Capture the cell that displays the provided text and extract its (X, Y) central coordinate. 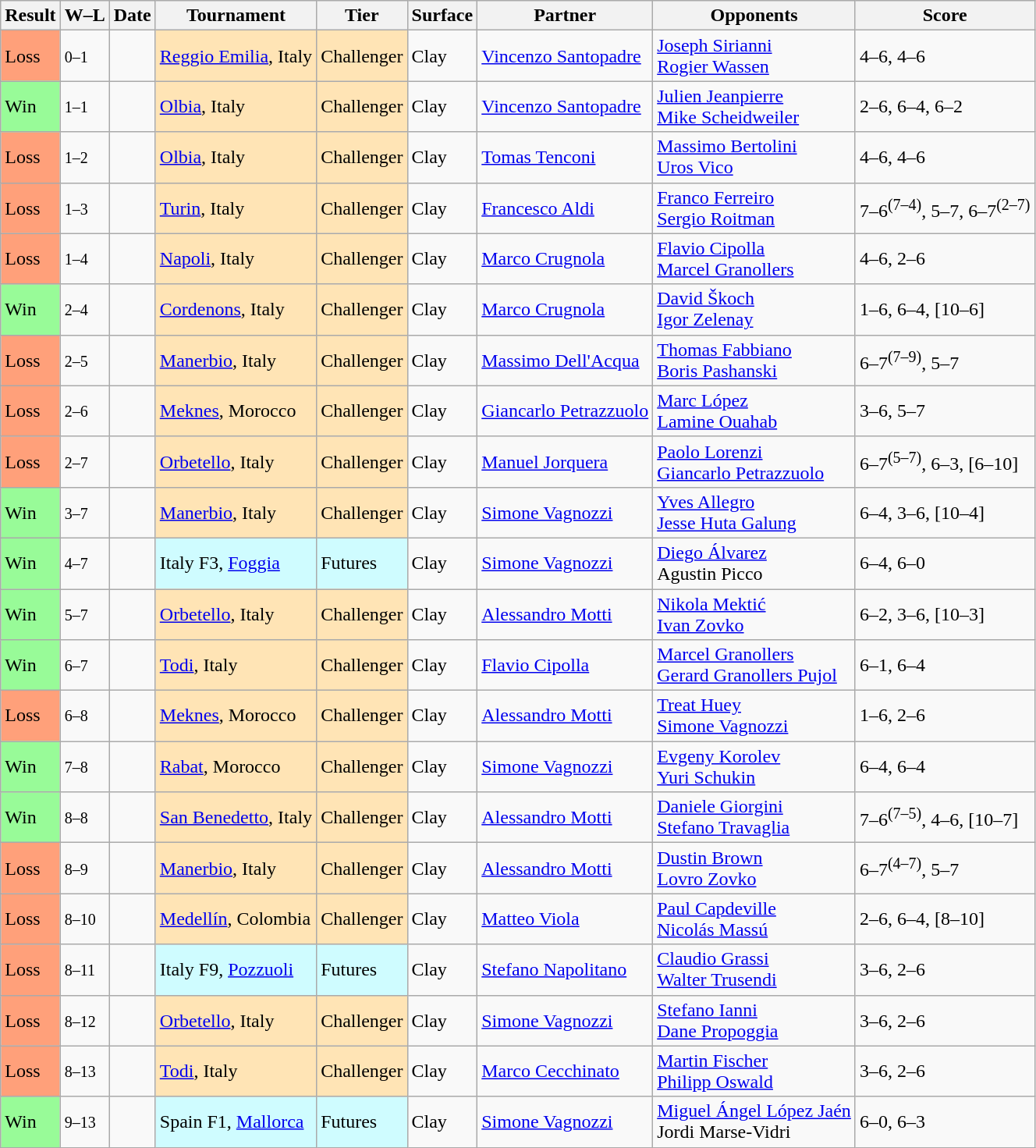
Score (945, 16)
David Škoch Igor Zelenay (754, 309)
3–7 (84, 512)
Marc López Lamine Ouahab (754, 411)
6–2, 3–6, [10–3] (945, 613)
Giancarlo Petrazzuolo (565, 411)
Reggio Emilia, Italy (236, 56)
1–2 (84, 158)
6–4, 3–6, [10–4] (945, 512)
Turin, Italy (236, 208)
Result (30, 16)
Julien Jeanpierre Mike Scheidweiler (754, 106)
2–7 (84, 462)
Nikola Mektić Ivan Zovko (754, 613)
2–6, 6–4, [8–10] (945, 919)
Tier (362, 16)
Diego Álvarez Agustin Picco (754, 563)
Joseph Sirianni Rogier Wassen (754, 56)
8–8 (84, 818)
Stefano Napolitano (565, 969)
Dustin Brown Lovro Zovko (754, 868)
0–1 (84, 56)
3–6, 5–7 (945, 411)
Medellín, Colombia (236, 919)
Yves Allegro Jesse Huta Galung (754, 512)
Paolo Lorenzi Giancarlo Petrazzuolo (754, 462)
6–8 (84, 716)
1–3 (84, 208)
Evgeny Korolev Yuri Schukin (754, 766)
2–6 (84, 411)
Manuel Jorquera (565, 462)
Italy F9, Pozzuoli (236, 969)
Daniele Giorgini Stefano Travaglia (754, 818)
1–4 (84, 259)
1–1 (84, 106)
Napoli, Italy (236, 259)
5–7 (84, 613)
8–12 (84, 1021)
6–1, 6–4 (945, 665)
2–6, 6–4, 6–2 (945, 106)
Tomas Tenconi (565, 158)
Massimo Dell'Acqua (565, 361)
Italy F3, Foggia (236, 563)
Marcel Granollers Gerard Granollers Pujol (754, 665)
4–6, 2–6 (945, 259)
1–6, 2–6 (945, 716)
San Benedetto, Italy (236, 818)
4–7 (84, 563)
Spain F1, Mallorca (236, 1122)
Franco Ferreiro Sergio Roitman (754, 208)
Rabat, Morocco (236, 766)
Claudio Grassi Walter Trusendi (754, 969)
Stefano Ianni Dane Propoggia (754, 1021)
Matteo Viola (565, 919)
1–6, 6–4, [10–6] (945, 309)
Francesco Aldi (565, 208)
8–13 (84, 1071)
6–7(5–7), 6–3, [6–10] (945, 462)
6–7(7–9), 5–7 (945, 361)
7–6(7–5), 4–6, [10–7] (945, 818)
Flavio Cipolla (565, 665)
Paul Capdeville Nicolás Massú (754, 919)
6–4, 6–4 (945, 766)
Massimo Bertolini Uros Vico (754, 158)
Martin Fischer Philipp Oswald (754, 1071)
7–6(7–4), 5–7, 6–7(2–7) (945, 208)
8–11 (84, 969)
2–4 (84, 309)
W–L (84, 16)
6–4, 6–0 (945, 563)
Marco Cecchinato (565, 1071)
Miguel Ángel López Jaén Jordi Marse-Vidri (754, 1122)
2–5 (84, 361)
Treat Huey Simone Vagnozzi (754, 716)
7–8 (84, 766)
8–9 (84, 868)
Tournament (236, 16)
Opponents (754, 16)
Cordenons, Italy (236, 309)
Flavio Cipolla Marcel Granollers (754, 259)
Thomas Fabbiano Boris Pashanski (754, 361)
9–13 (84, 1122)
6–0, 6–3 (945, 1122)
6–7 (84, 665)
Surface (442, 16)
Partner (565, 16)
Date (133, 16)
6–7(4–7), 5–7 (945, 868)
8–10 (84, 919)
